Locate the cell with the specified text and output its [X, Y] center coordinate. 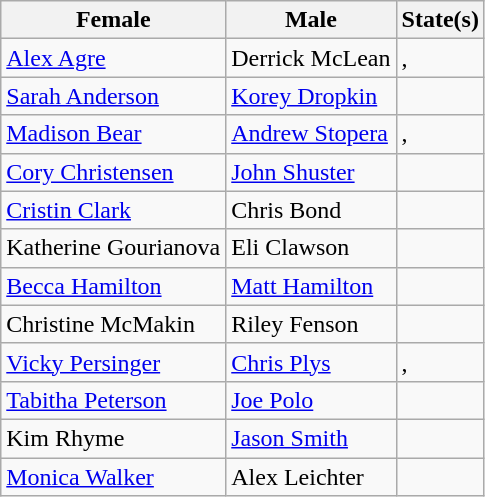
Becca Hamilton [114, 286]
Andrew Stopera [311, 134]
Tabitha Peterson [114, 400]
John Shuster [311, 172]
Male [311, 20]
Chris Bond [311, 210]
Derrick McLean [311, 58]
Kim Rhyme [114, 438]
Matt Hamilton [311, 286]
Cristin Clark [114, 210]
Korey Dropkin [311, 96]
Riley Fenson [311, 324]
Eli Clawson [311, 248]
Vicky Persinger [114, 362]
Chris Plys [311, 362]
Sarah Anderson [114, 96]
Cory Christensen [114, 172]
Monica Walker [114, 477]
Female [114, 20]
Alex Agre [114, 58]
Alex Leichter [311, 477]
Jason Smith [311, 438]
Madison Bear [114, 134]
Katherine Gourianova [114, 248]
Christine McMakin [114, 324]
State(s) [440, 20]
Joe Polo [311, 400]
